Determine the [X, Y] coordinate at the center of the cell enclosing the given text.  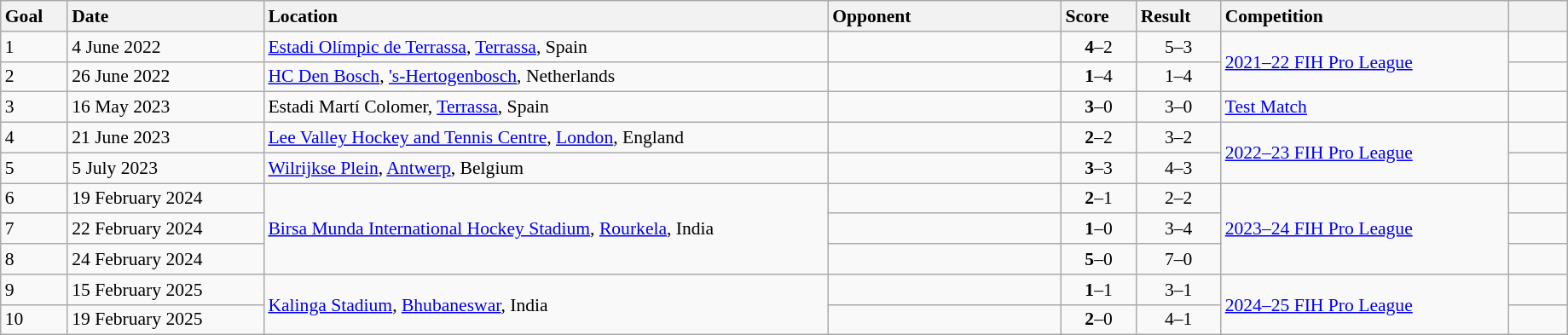
22 February 2024 [165, 229]
15 February 2025 [165, 290]
Wilrijkse Plein, Antwerp, Belgium [546, 168]
Result [1178, 16]
4–1 [1178, 320]
2–1 [1098, 199]
19 February 2025 [165, 320]
4–3 [1178, 168]
5 [34, 168]
10 [34, 320]
8 [34, 259]
1–0 [1098, 229]
19 February 2024 [165, 199]
7–0 [1178, 259]
4–2 [1098, 47]
4 June 2022 [165, 47]
3 [34, 107]
1 [34, 47]
21 June 2023 [165, 138]
5–3 [1178, 47]
26 June 2022 [165, 77]
4 [34, 138]
Date [165, 16]
Goal [34, 16]
2 [34, 77]
3–1 [1178, 290]
2021–22 FIH Pro League [1365, 61]
2023–24 FIH Pro League [1365, 228]
2–0 [1098, 320]
7 [34, 229]
3–2 [1178, 138]
Test Match [1365, 107]
HC Den Bosch, 's-Hertogenbosch, Netherlands [546, 77]
Estadi Martí Colomer, Terrassa, Spain [546, 107]
3–4 [1178, 229]
9 [34, 290]
Location [546, 16]
3–3 [1098, 168]
5–0 [1098, 259]
6 [34, 199]
2022–23 FIH Pro League [1365, 153]
Competition [1365, 16]
Lee Valley Hockey and Tennis Centre, London, England [546, 138]
5 July 2023 [165, 168]
Estadi Olímpic de Terrassa, Terrassa, Spain [546, 47]
2024–25 FIH Pro League [1365, 305]
Kalinga Stadium, Bhubaneswar, India [546, 305]
16 May 2023 [165, 107]
Birsa Munda International Hockey Stadium, Rourkela, India [546, 228]
1–1 [1098, 290]
Score [1098, 16]
Opponent [945, 16]
24 February 2024 [165, 259]
